Detect which cell encompasses the target text, then output its [X, Y] center coordinate. 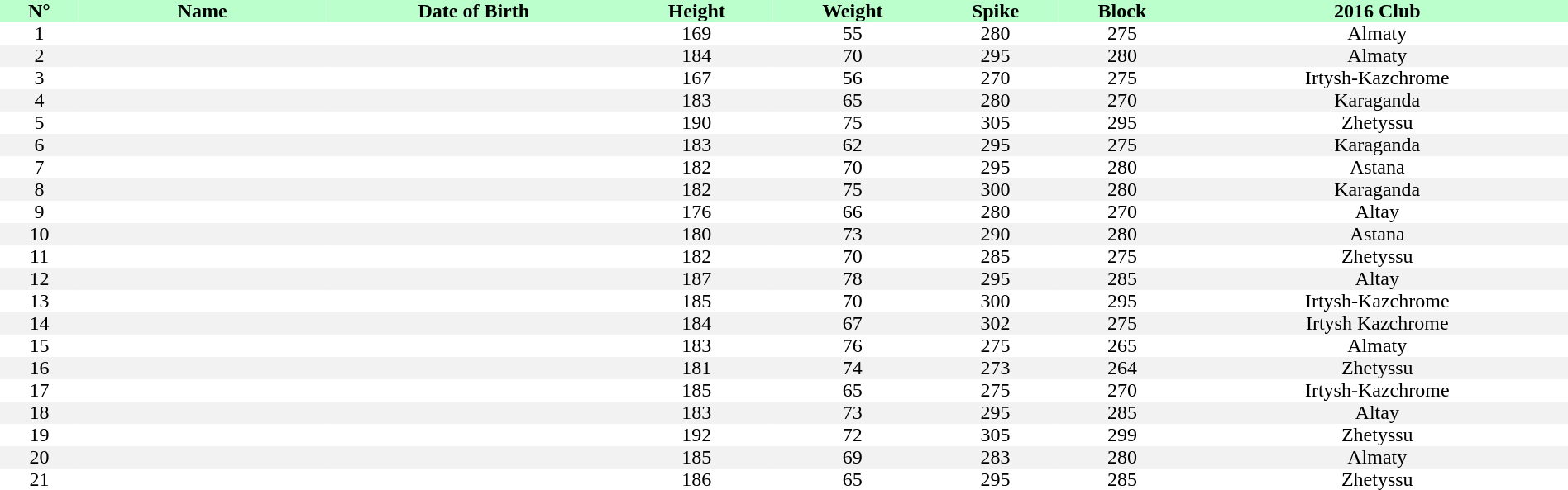
55 [853, 33]
Spike [996, 12]
167 [696, 78]
Irtysh Kazchrome [1377, 324]
66 [853, 212]
302 [996, 324]
10 [40, 235]
76 [853, 345]
192 [696, 435]
69 [853, 458]
264 [1121, 369]
Height [696, 12]
273 [996, 369]
15 [40, 345]
74 [853, 369]
18 [40, 413]
11 [40, 256]
290 [996, 235]
14 [40, 324]
6 [40, 145]
2016 Club [1377, 12]
17 [40, 390]
Block [1121, 12]
1 [40, 33]
5 [40, 122]
Name [203, 12]
20 [40, 458]
78 [853, 279]
2 [40, 56]
187 [696, 279]
8 [40, 190]
13 [40, 301]
Date of Birth [474, 12]
299 [1121, 435]
19 [40, 435]
181 [696, 369]
283 [996, 458]
67 [853, 324]
N° [40, 12]
56 [853, 78]
4 [40, 101]
16 [40, 369]
9 [40, 212]
176 [696, 212]
12 [40, 279]
62 [853, 145]
Weight [853, 12]
265 [1121, 345]
169 [696, 33]
7 [40, 167]
72 [853, 435]
180 [696, 235]
3 [40, 78]
190 [696, 122]
